Detect which cell encompasses the target text, then output its (X, Y) center coordinate. 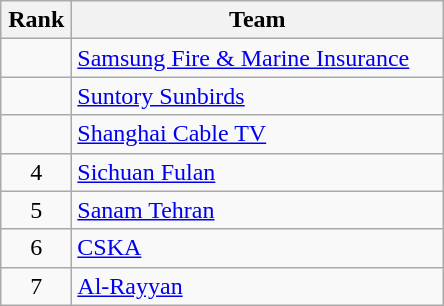
Sichuan Fulan (258, 172)
4 (36, 172)
Shanghai Cable TV (258, 134)
Team (258, 20)
Rank (36, 20)
Samsung Fire & Marine Insurance (258, 58)
5 (36, 210)
Sanam Tehran (258, 210)
CSKA (258, 248)
6 (36, 248)
Al-Rayyan (258, 286)
Suntory Sunbirds (258, 96)
7 (36, 286)
